Return (X, Y) of the center of cell containing provided text 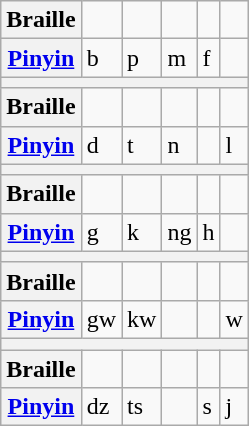
dz (101, 407)
ts (142, 407)
k (142, 232)
g (101, 232)
p (142, 58)
ng (180, 232)
m (180, 58)
h (208, 232)
b (101, 58)
d (101, 145)
gw (101, 319)
kw (142, 319)
l (234, 145)
s (208, 407)
j (234, 407)
f (208, 58)
t (142, 145)
w (234, 319)
n (180, 145)
